Identify which cell holds the provided text, then report its (x, y) central coordinate. 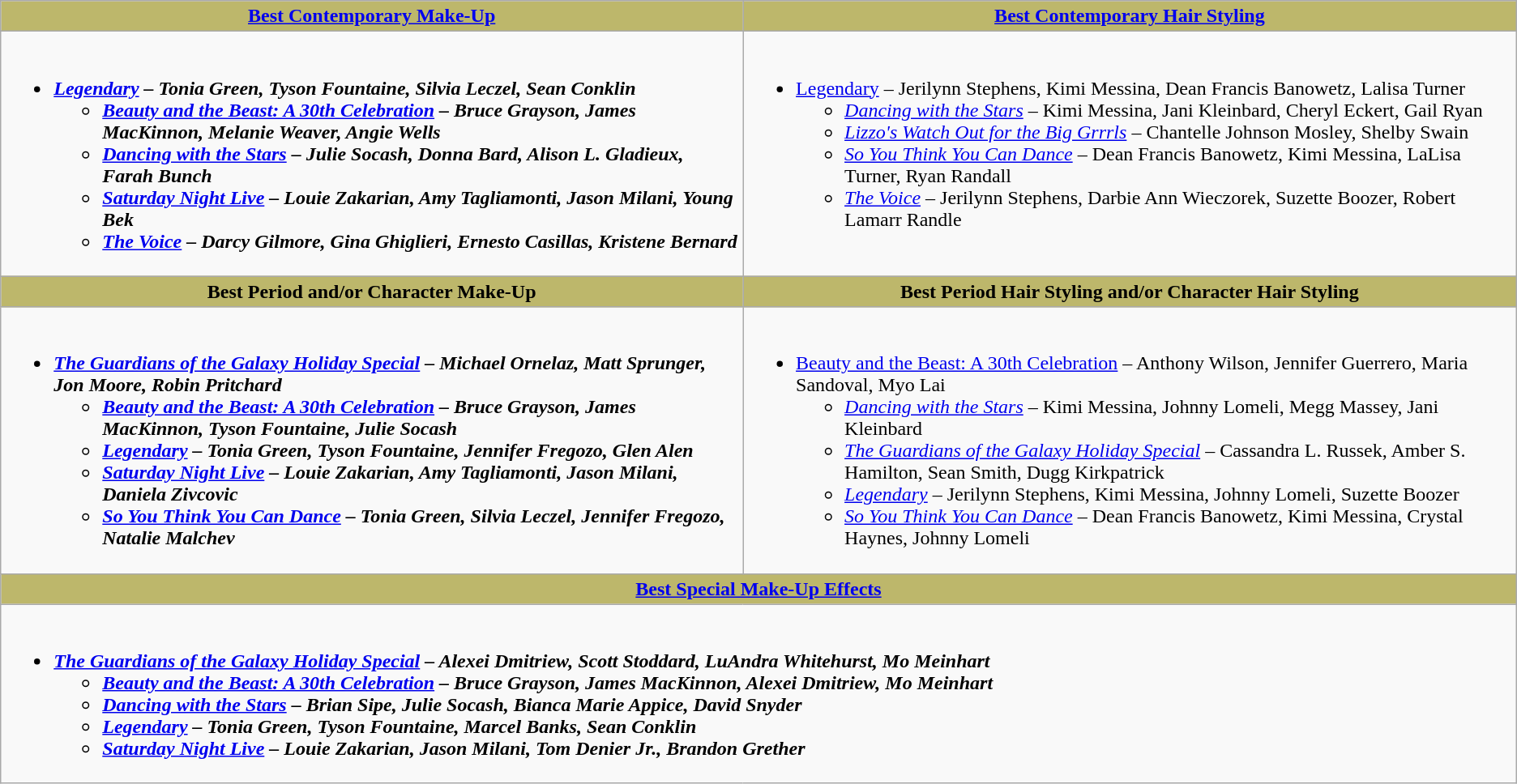
Best Special Make-Up Effects (758, 589)
Best Period and/or Character Make-Up (372, 292)
Best Contemporary Make-Up (372, 16)
Best Contemporary Hair Styling (1130, 16)
Best Period Hair Styling and/or Character Hair Styling (1130, 292)
